Scan for the cell matching the given text and deliver its [X, Y] coordinate at center. 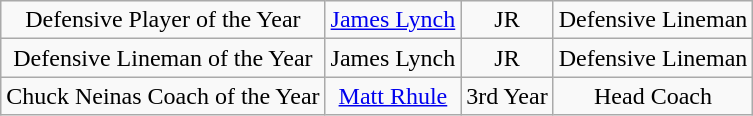
Matt Rhule [393, 96]
Defensive Player of the Year [163, 20]
Defensive Lineman of the Year [163, 58]
Head Coach [653, 96]
3rd Year [507, 96]
Chuck Neinas Coach of the Year [163, 96]
